Scan for the cell matching the given text and deliver its (x, y) coordinate at center. 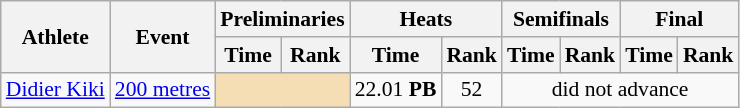
Semifinals (561, 19)
Final (679, 19)
52 (472, 90)
Heats (426, 19)
Athlete (56, 36)
Event (162, 36)
200 metres (162, 90)
did not advance (620, 90)
22.01 PB (396, 90)
Preliminaries (282, 19)
Didier Kiki (56, 90)
